Scan for the cell matching the given text and deliver its (X, Y) coordinate at center. 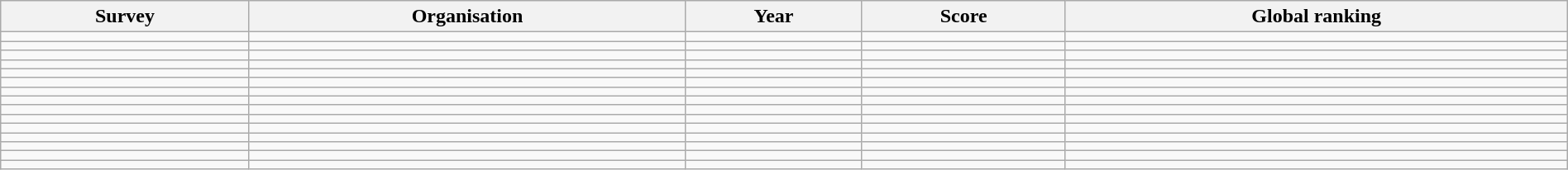
Year (774, 17)
Survey (126, 17)
Score (963, 17)
Organisation (466, 17)
Global ranking (1317, 17)
